Detect which cell encompasses the target text, then output its (X, Y) center coordinate. 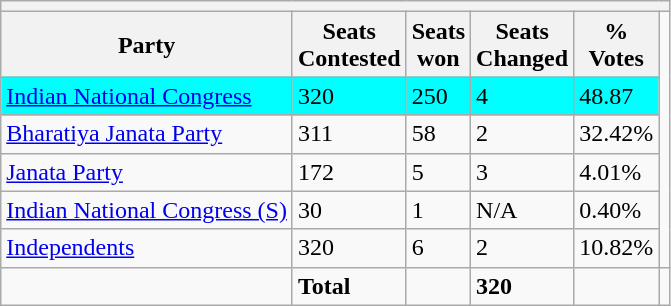
3 (522, 172)
250 (438, 96)
Seatswon (438, 44)
10.82% (616, 248)
SeatsContested (349, 44)
5 (438, 172)
6 (438, 248)
4.01% (616, 172)
Bharatiya Janata Party (147, 134)
311 (349, 134)
1 (438, 210)
4 (522, 96)
Total (349, 286)
N/A (522, 210)
0.40% (616, 210)
Indian National Congress (147, 96)
%Votes (616, 44)
172 (349, 172)
58 (438, 134)
48.87 (616, 96)
Indian National Congress (S) (147, 210)
Party (147, 44)
32.42% (616, 134)
Janata Party (147, 172)
Independents (147, 248)
Seats Changed (522, 44)
30 (349, 210)
